For the text-containing cell, return its midpoint in [X, Y] coordinate format. 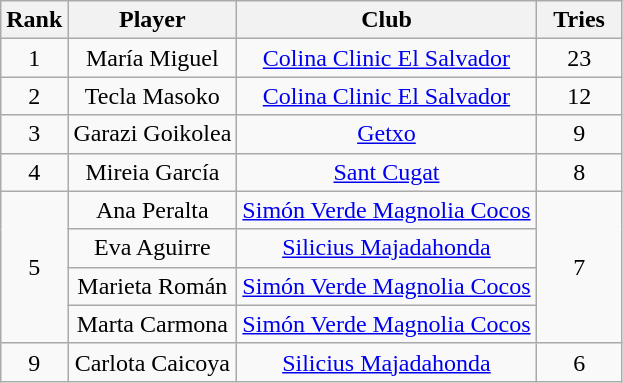
Sant Cugat [386, 172]
1 [34, 58]
Tecla Masoko [152, 96]
23 [579, 58]
Tries [579, 20]
Marieta Román [152, 286]
Player [152, 20]
Ana Peralta [152, 210]
2 [34, 96]
Carlota Caicoya [152, 362]
4 [34, 172]
María Miguel [152, 58]
Club [386, 20]
8 [579, 172]
Mireia García [152, 172]
3 [34, 134]
12 [579, 96]
Rank [34, 20]
7 [579, 267]
Getxo [386, 134]
Garazi Goikolea [152, 134]
Eva Aguirre [152, 248]
Marta Carmona [152, 324]
6 [579, 362]
5 [34, 267]
